Determine the (X, Y) coordinate at the center of the cell enclosing the given text.  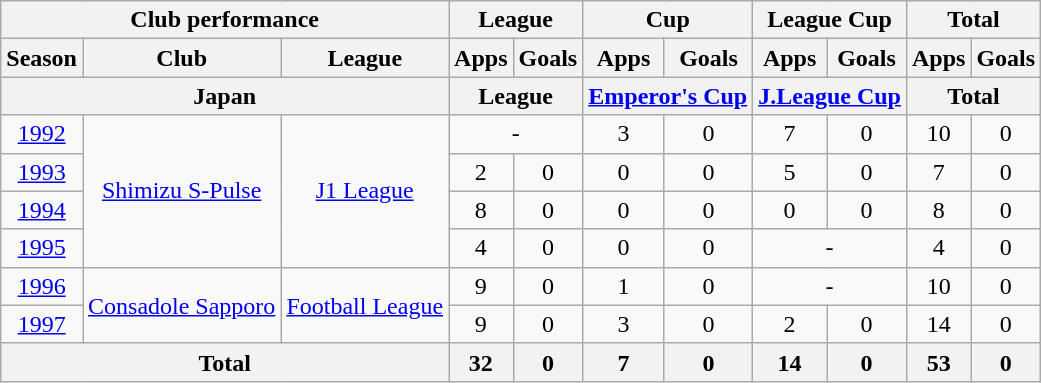
Club (181, 58)
1997 (42, 324)
1994 (42, 210)
Season (42, 58)
Football League (365, 305)
Consadole Sapporo (181, 305)
1992 (42, 134)
J1 League (365, 191)
J.League Cup (830, 96)
Japan (225, 96)
Shimizu S-Pulse (181, 191)
League Cup (830, 20)
1 (624, 286)
5 (790, 172)
1995 (42, 248)
53 (938, 362)
32 (481, 362)
1993 (42, 172)
Cup (668, 20)
1996 (42, 286)
Emperor's Cup (668, 96)
Club performance (225, 20)
